Scan for the cell matching the given text and deliver its [X, Y] coordinate at center. 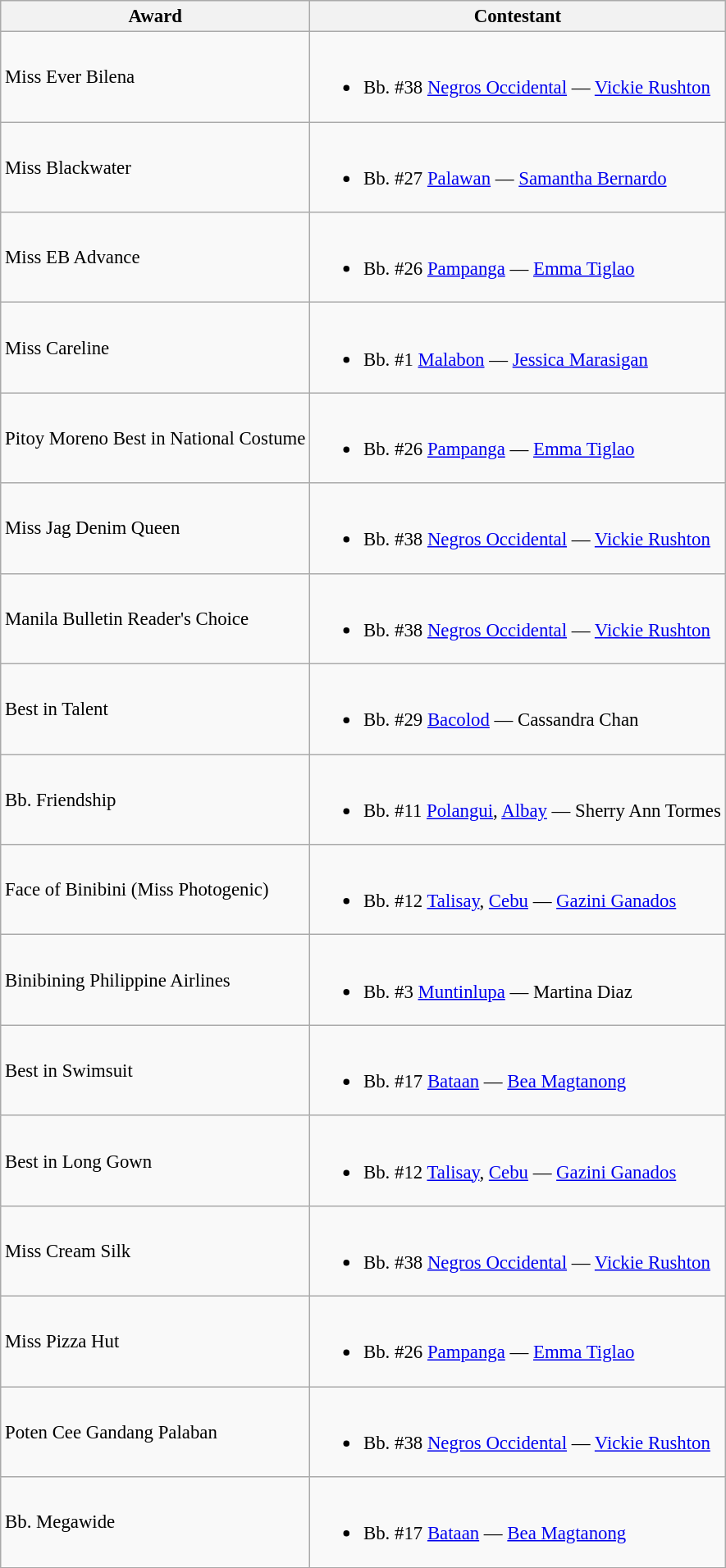
Bb. #3 Muntinlupa — Martina Diaz [518, 980]
Miss Careline [156, 348]
Miss Ever Bilena [156, 77]
Face of Binibini (Miss Photogenic) [156, 890]
Best in Swimsuit [156, 1070]
Bb. Megawide [156, 1522]
Miss Blackwater [156, 167]
Best in Long Gown [156, 1160]
Award [156, 16]
Pitoy Moreno Best in National Costume [156, 438]
Miss Jag Denim Queen [156, 528]
Best in Talent [156, 709]
Bb. #1 Malabon — Jessica Marasigan [518, 348]
Bb. #29 Bacolod — Cassandra Chan [518, 709]
Miss Pizza Hut [156, 1342]
Bb. #27 Palawan — Samantha Bernardo [518, 167]
Miss Cream Silk [156, 1251]
Binibining Philippine Airlines [156, 980]
Miss EB Advance [156, 258]
Contestant [518, 16]
Manila Bulletin Reader's Choice [156, 618]
Bb. Friendship [156, 800]
Poten Cee Gandang Palaban [156, 1432]
Bb. #11 Polangui, Albay — Sherry Ann Tormes [518, 800]
